Capture the cell that displays the provided text and extract its [X, Y] central coordinate. 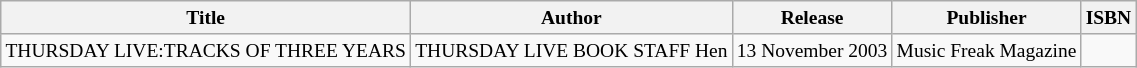
Music Freak Magazine [986, 50]
Publisher [986, 18]
Title [206, 18]
THURSDAY LIVE:TRACKS OF THREE YEARS [206, 50]
Release [812, 18]
13 November 2003 [812, 50]
Author [572, 18]
ISBN [1108, 18]
THURSDAY LIVE BOOK STAFF Hen [572, 50]
